Locate the cell with the specified text and output its [x, y] center coordinate. 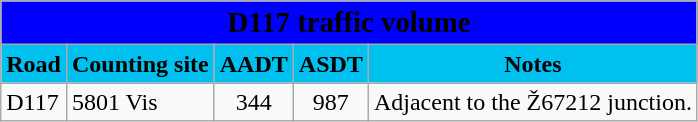
D117 [34, 102]
ASDT [330, 64]
5801 Vis [140, 102]
987 [330, 102]
Road [34, 64]
D117 traffic volume [350, 23]
Adjacent to the Ž67212 junction. [532, 102]
AADT [254, 64]
Counting site [140, 64]
Notes [532, 64]
344 [254, 102]
